Find where the given text appears and provide that cell's center as (x, y) coordinate. 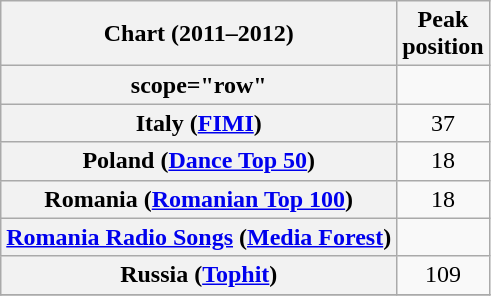
Poland (Dance Top 50) (199, 161)
109 (443, 275)
Italy (FIMI) (199, 123)
Chart (2011–2012) (199, 34)
scope="row" (199, 85)
Russia (Tophit) (199, 275)
Romania (Romanian Top 100) (199, 199)
Peakposition (443, 34)
37 (443, 123)
Romania Radio Songs (Media Forest) (199, 237)
